Pinpoint the cell where the given text exists, returning its (X, Y) midpoint coordinate. 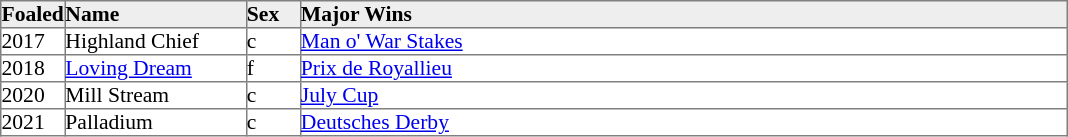
Highland Chief (156, 42)
Deutsches Derby (683, 122)
2018 (33, 68)
Palladium (156, 122)
Prix de Royallieu (683, 68)
Sex (273, 14)
July Cup (683, 96)
f (273, 68)
Major Wins (683, 14)
Name (156, 14)
2021 (33, 122)
2020 (33, 96)
Loving Dream (156, 68)
Foaled (33, 14)
Man o' War Stakes (683, 42)
Mill Stream (156, 96)
2017 (33, 42)
